For the text-containing cell, return its midpoint in [X, Y] coordinate format. 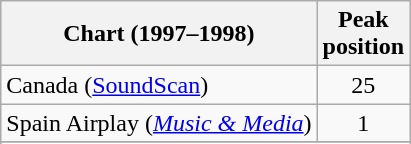
Spain Airplay (Music & Media) [159, 123]
Canada (SoundScan) [159, 85]
25 [363, 85]
1 [363, 123]
Peakposition [363, 34]
Chart (1997–1998) [159, 34]
